Determine the [X, Y] coordinate at the center of the cell enclosing the given text.  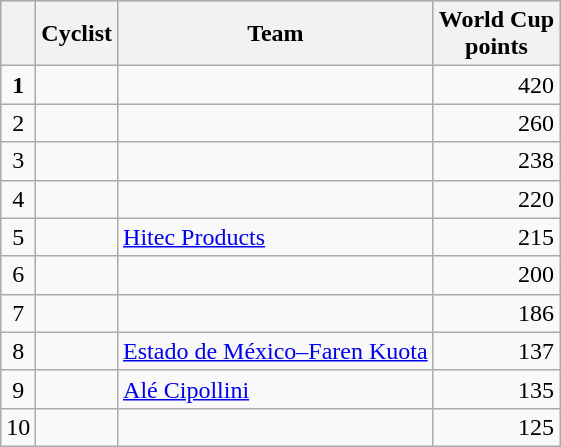
10 [18, 427]
Team [276, 34]
Hitec Products [276, 237]
215 [496, 237]
260 [496, 123]
186 [496, 313]
Alé Cipollini [276, 389]
Cyclist [77, 34]
137 [496, 351]
8 [18, 351]
5 [18, 237]
1 [18, 85]
220 [496, 199]
420 [496, 85]
4 [18, 199]
135 [496, 389]
200 [496, 275]
7 [18, 313]
9 [18, 389]
Estado de México–Faren Kuota [276, 351]
6 [18, 275]
World Cuppoints [496, 34]
3 [18, 161]
2 [18, 123]
125 [496, 427]
238 [496, 161]
